Return (X, Y) of the center of cell containing provided text 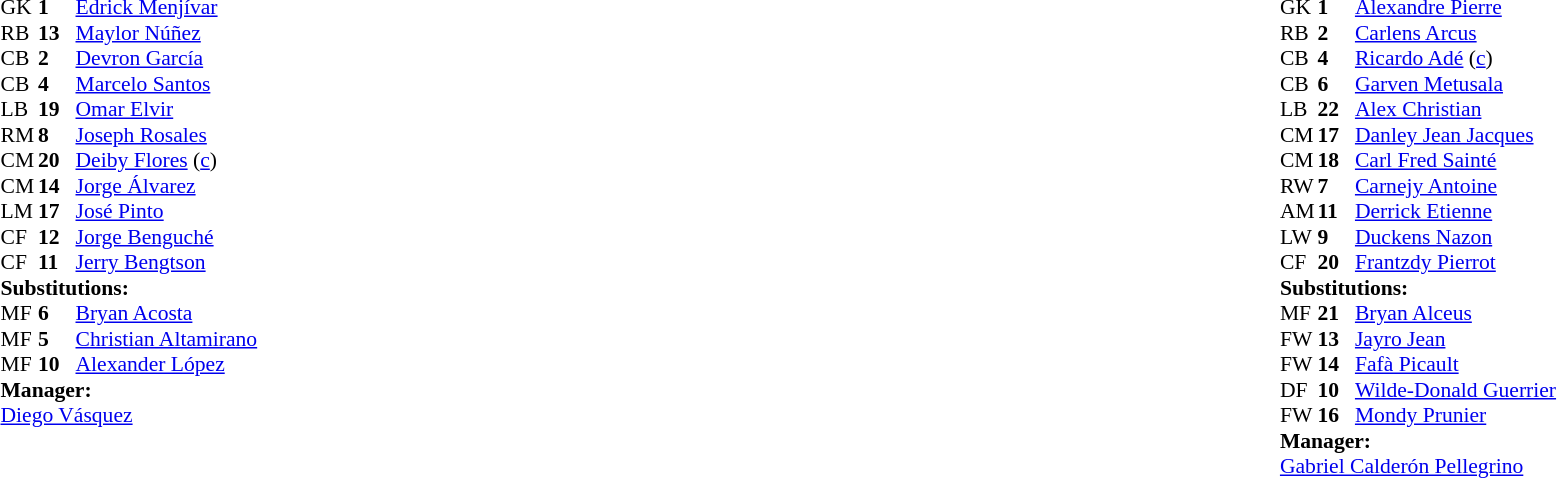
José Pinto (167, 211)
Joseph Rosales (167, 135)
Danley Jean Jacques (1456, 135)
Alex Christian (1456, 109)
RW (1299, 186)
Ricardo Adé (c) (1456, 59)
Alexander López (167, 365)
Carnejy Antoine (1456, 186)
Bryan Alceus (1456, 313)
Derrick Etienne (1456, 211)
21 (1336, 313)
7 (1336, 186)
Carlens Arcus (1456, 33)
Mondy Prunier (1456, 415)
Deiby Flores (c) (167, 161)
Wilde-Donald Guerrier (1456, 390)
5 (57, 339)
Jayro Jean (1456, 339)
LW (1299, 237)
Jerry Bengtson (167, 263)
Maylor Núñez (167, 33)
Jorge Benguché (167, 237)
12 (57, 237)
8 (57, 135)
Garven Metusala (1456, 84)
Devron García (167, 59)
Christian Altamirano (167, 339)
Frantzdy Pierrot (1456, 263)
22 (1336, 109)
LM (19, 211)
DF (1299, 390)
Carl Fred Sainté (1456, 161)
AM (1299, 211)
Omar Elvir (167, 109)
18 (1336, 161)
RM (19, 135)
16 (1336, 415)
Duckens Nazon (1456, 237)
Diego Vásquez (128, 415)
19 (57, 109)
9 (1336, 237)
Jorge Álvarez (167, 186)
Fafà Picault (1456, 365)
Marcelo Santos (167, 84)
Bryan Acosta (167, 313)
